Scan for the cell matching the given text and deliver its (x, y) coordinate at center. 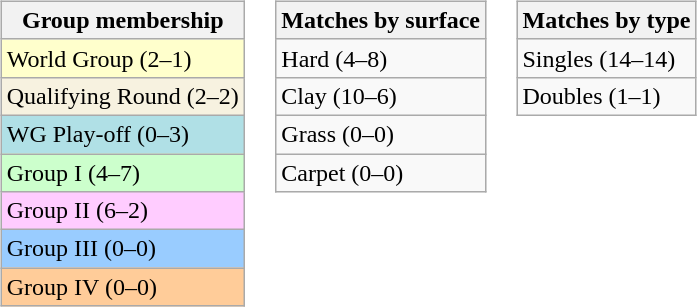
Group III (0–0) (122, 249)
Singles (14–14) (606, 58)
Group I (4–7) (122, 173)
Group II (6–2) (122, 211)
Clay (10–6) (381, 96)
Doubles (1–1) (606, 96)
Grass (0–0) (381, 134)
WG Play-off (0–3) (122, 134)
Group membership (122, 20)
Matches by type (606, 20)
Matches by surface (381, 20)
Carpet (0–0) (381, 173)
Group IV (0–0) (122, 287)
Hard (4–8) (381, 58)
Qualifying Round (2–2) (122, 96)
World Group (2–1) (122, 58)
